Output the (X, Y) coordinate of the center of the cell containing the given text.  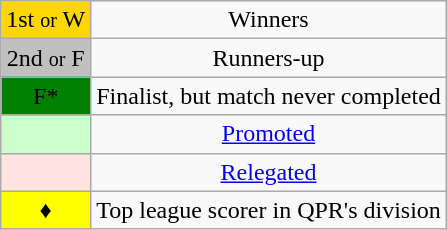
Promoted (269, 134)
2nd or F (46, 58)
Finalist, but match never completed (269, 96)
Relegated (269, 172)
♦ (46, 210)
Runners-up (269, 58)
Winners (269, 20)
F* (46, 96)
Top league scorer in QPR's division (269, 210)
1st or W (46, 20)
